Pinpoint the cell where the given text exists, returning its (x, y) midpoint coordinate. 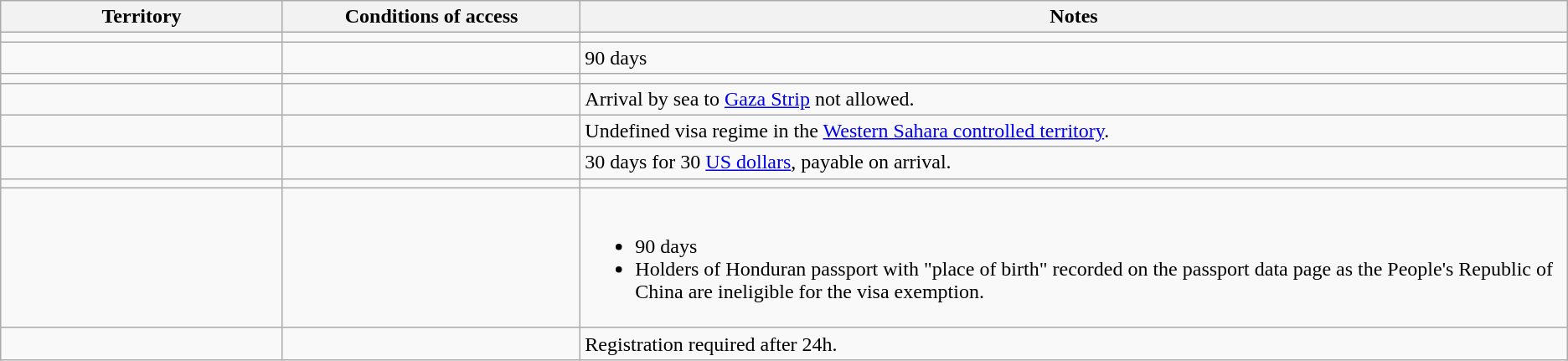
90 days (1074, 58)
30 days for 30 US dollars, payable on arrival. (1074, 162)
Territory (142, 17)
Registration required after 24h. (1074, 343)
Notes (1074, 17)
Conditions of access (431, 17)
Arrival by sea to Gaza Strip not allowed. (1074, 99)
Undefined visa regime in the Western Sahara controlled territory. (1074, 131)
